From the cell containing the given text, extract its center point as (X, Y) coordinate. 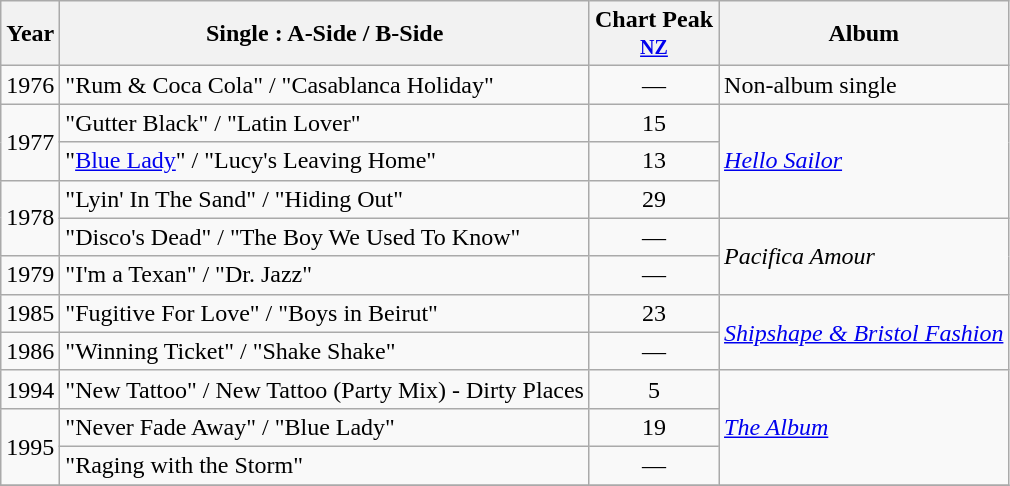
Non-album single (864, 85)
1976 (30, 85)
"Rum & Coca Cola" / "Casablanca Holiday" (325, 85)
Hello Sailor (864, 161)
Album (864, 34)
1979 (30, 275)
"Raging with the Storm" (325, 465)
23 (654, 313)
15 (654, 123)
1986 (30, 351)
29 (654, 199)
5 (654, 389)
"New Tattoo" / New Tattoo (Party Mix) - Dirty Places (325, 389)
"Never Fade Away" / "Blue Lady" (325, 427)
The Album (864, 427)
1978 (30, 218)
Chart Peak NZ (654, 34)
19 (654, 427)
Shipshape & Bristol Fashion (864, 332)
Single : A-Side / B-Side (325, 34)
"I'm a Texan" / "Dr. Jazz" (325, 275)
1994 (30, 389)
1985 (30, 313)
1977 (30, 142)
"Winning Ticket" / "Shake Shake" (325, 351)
Year (30, 34)
"Fugitive For Love" / "Boys in Beirut" (325, 313)
Pacifica Amour (864, 256)
"Lyin' In The Sand" / "Hiding Out" (325, 199)
"Gutter Black" / "Latin Lover" (325, 123)
1995 (30, 446)
"Disco's Dead" / "The Boy We Used To Know" (325, 237)
13 (654, 161)
"Blue Lady" / "Lucy's Leaving Home" (325, 161)
